Scan for the cell matching the given text and deliver its (X, Y) coordinate at center. 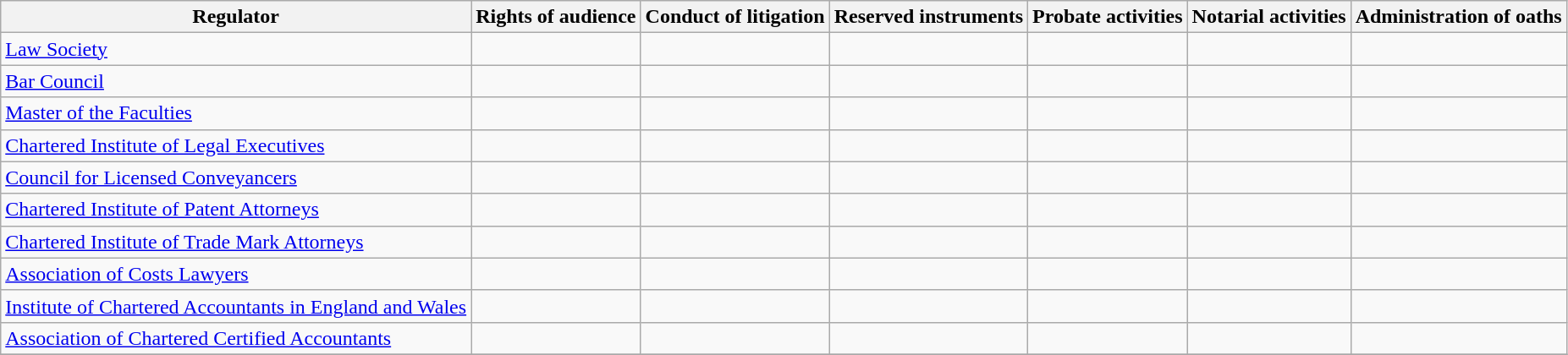
Master of the Faculties (236, 113)
Institute of Chartered Accountants in England and Wales (236, 306)
Conduct of litigation (734, 17)
Regulator (236, 17)
Chartered Institute of Legal Executives (236, 145)
Association of Chartered Certified Accountants (236, 338)
Bar Council (236, 81)
Rights of audience (556, 17)
Administration of oaths (1459, 17)
Reserved instruments (928, 17)
Notarial activities (1269, 17)
Chartered Institute of Trade Mark Attorneys (236, 242)
Chartered Institute of Patent Attorneys (236, 210)
Law Society (236, 49)
Association of Costs Lawyers (236, 274)
Council for Licensed Conveyancers (236, 177)
Probate activities (1109, 17)
